Identify which cell holds the provided text, then report its (X, Y) central coordinate. 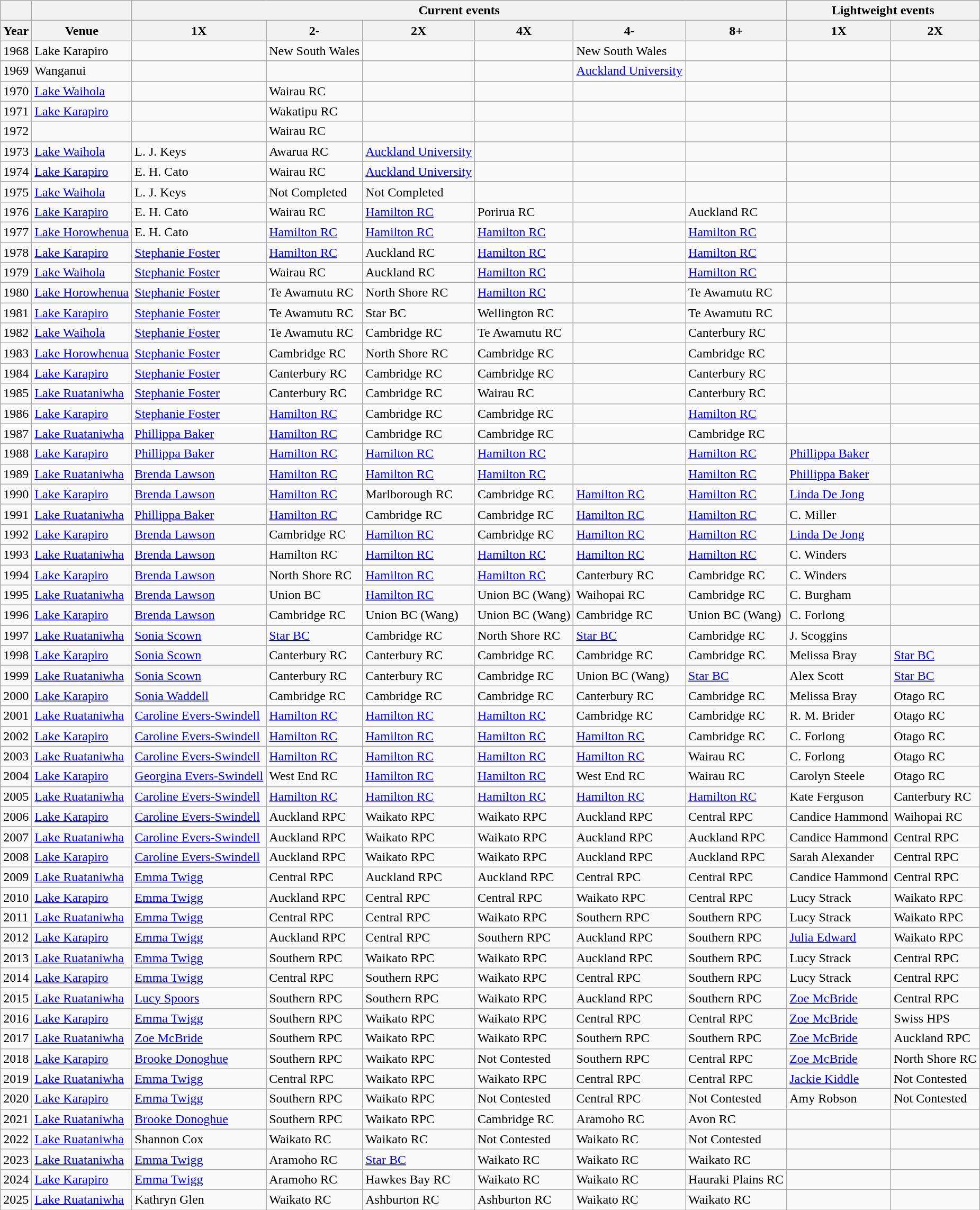
1996 (16, 615)
Sonia Waddell (199, 696)
R. M. Brider (839, 716)
8+ (736, 31)
2017 (16, 1038)
Venue (82, 31)
1980 (16, 293)
1987 (16, 434)
Lucy Spoors (199, 998)
1981 (16, 313)
1989 (16, 474)
2024 (16, 1179)
1998 (16, 656)
Lightweight events (883, 11)
Shannon Cox (199, 1139)
1997 (16, 635)
2009 (16, 877)
Porirua RC (524, 212)
2- (314, 31)
Sarah Alexander (839, 857)
1971 (16, 111)
2008 (16, 857)
2002 (16, 736)
2025 (16, 1199)
1970 (16, 91)
2015 (16, 998)
1995 (16, 595)
1979 (16, 273)
2003 (16, 756)
1988 (16, 454)
4- (630, 31)
Wanganui (82, 71)
Hawkes Bay RC (419, 1179)
Wellington RC (524, 313)
4X (524, 31)
1974 (16, 172)
J. Scoggins (839, 635)
Georgina Evers-Swindell (199, 776)
2012 (16, 938)
2016 (16, 1018)
1982 (16, 333)
2000 (16, 696)
2018 (16, 1059)
Wakatipu RC (314, 111)
Carolyn Steele (839, 776)
Kathryn Glen (199, 1199)
Hauraki Plains RC (736, 1179)
2007 (16, 837)
2010 (16, 898)
Kate Ferguson (839, 796)
Avon RC (736, 1119)
1993 (16, 554)
C. Burgham (839, 595)
1984 (16, 373)
1975 (16, 192)
2022 (16, 1139)
2011 (16, 918)
1969 (16, 71)
1983 (16, 353)
2005 (16, 796)
Awarua RC (314, 151)
1990 (16, 494)
Year (16, 31)
Julia Edward (839, 938)
2014 (16, 978)
1999 (16, 676)
1994 (16, 575)
2023 (16, 1159)
2019 (16, 1079)
Union BC (314, 595)
2001 (16, 716)
1986 (16, 414)
1992 (16, 534)
2004 (16, 776)
2013 (16, 958)
Amy Robson (839, 1099)
Alex Scott (839, 676)
1985 (16, 393)
C. Miller (839, 514)
1991 (16, 514)
1972 (16, 131)
Jackie Kiddle (839, 1079)
1976 (16, 212)
1968 (16, 51)
2006 (16, 817)
1977 (16, 232)
1978 (16, 253)
2020 (16, 1099)
1973 (16, 151)
Marlborough RC (419, 494)
Swiss HPS (935, 1018)
2021 (16, 1119)
Current events (460, 11)
